Search for the cell housing the specified text and yield its [X, Y] center coordinate. 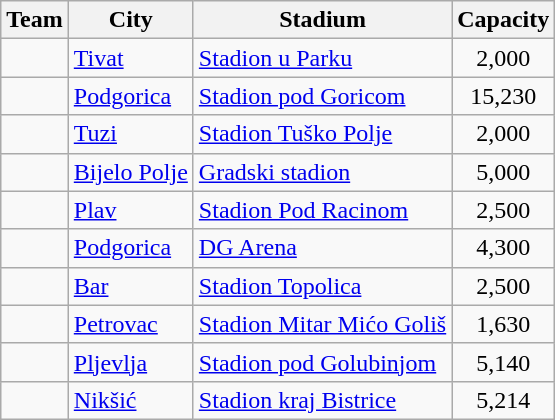
5,000 [504, 172]
Tivat [130, 58]
Gradski stadion [322, 172]
5,140 [504, 362]
DG Arena [322, 248]
Stadion pod Golubinjom [322, 362]
Capacity [504, 20]
Bar [130, 286]
Petrovac [130, 324]
Stadion kraj Bistrice [322, 400]
1,630 [504, 324]
Stadion Tuško Polje [322, 134]
Stadion Topolica [322, 286]
City [130, 20]
Plav [130, 210]
Nikšić [130, 400]
Stadion pod Goricom [322, 96]
Stadion Mitar Mićo Goliš [322, 324]
15,230 [504, 96]
5,214 [504, 400]
Stadion Pod Racinom [322, 210]
4,300 [504, 248]
Pljevlja [130, 362]
Tuzi [130, 134]
Stadion u Parku [322, 58]
Team [35, 20]
Stadium [322, 20]
Bijelo Polje [130, 172]
